Determine the [x, y] coordinate at the center of the cell enclosing the given text.  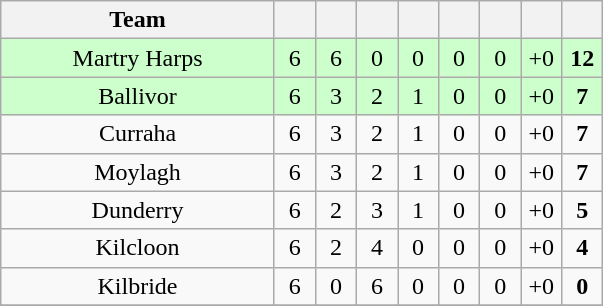
Martry Harps [138, 58]
Moylagh [138, 172]
Curraha [138, 134]
12 [582, 58]
Kilcloon [138, 248]
Kilbride [138, 286]
Dunderry [138, 210]
Team [138, 20]
5 [582, 210]
Ballivor [138, 96]
